Locate the cell with the specified text and output its (X, Y) center coordinate. 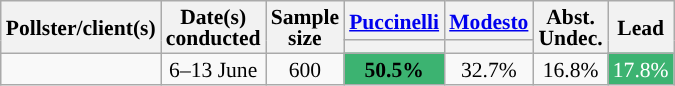
600 (305, 68)
Puccinelli (394, 20)
32.7% (488, 68)
Samplesize (305, 27)
17.8% (641, 68)
Abst.Undec. (570, 27)
6–13 June (214, 68)
Pollster/client(s) (81, 27)
Date(s)conducted (214, 27)
16.8% (570, 68)
Lead (641, 27)
50.5% (394, 68)
Modesto (488, 20)
